Return [X, Y] of the center of cell containing provided text 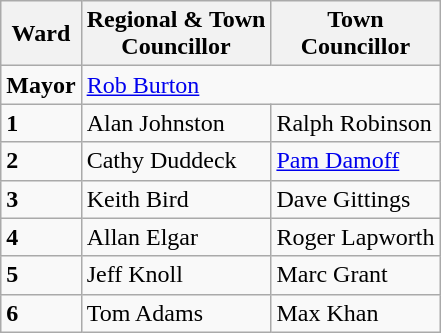
Alan Johnston [176, 123]
3 [41, 199]
Mayor [41, 85]
5 [41, 275]
2 [41, 161]
Dave Gittings [356, 199]
TownCouncillor [356, 34]
4 [41, 237]
Cathy Duddeck [176, 161]
6 [41, 313]
Marc Grant [356, 275]
Tom Adams [176, 313]
Ward [41, 34]
Rob Burton [260, 85]
Max Khan [356, 313]
Keith Bird [176, 199]
Regional & TownCouncillor [176, 34]
Allan Elgar [176, 237]
Ralph Robinson [356, 123]
Roger Lapworth [356, 237]
Jeff Knoll [176, 275]
1 [41, 123]
Pam Damoff [356, 161]
